Capture the cell that displays the provided text and extract its (x, y) central coordinate. 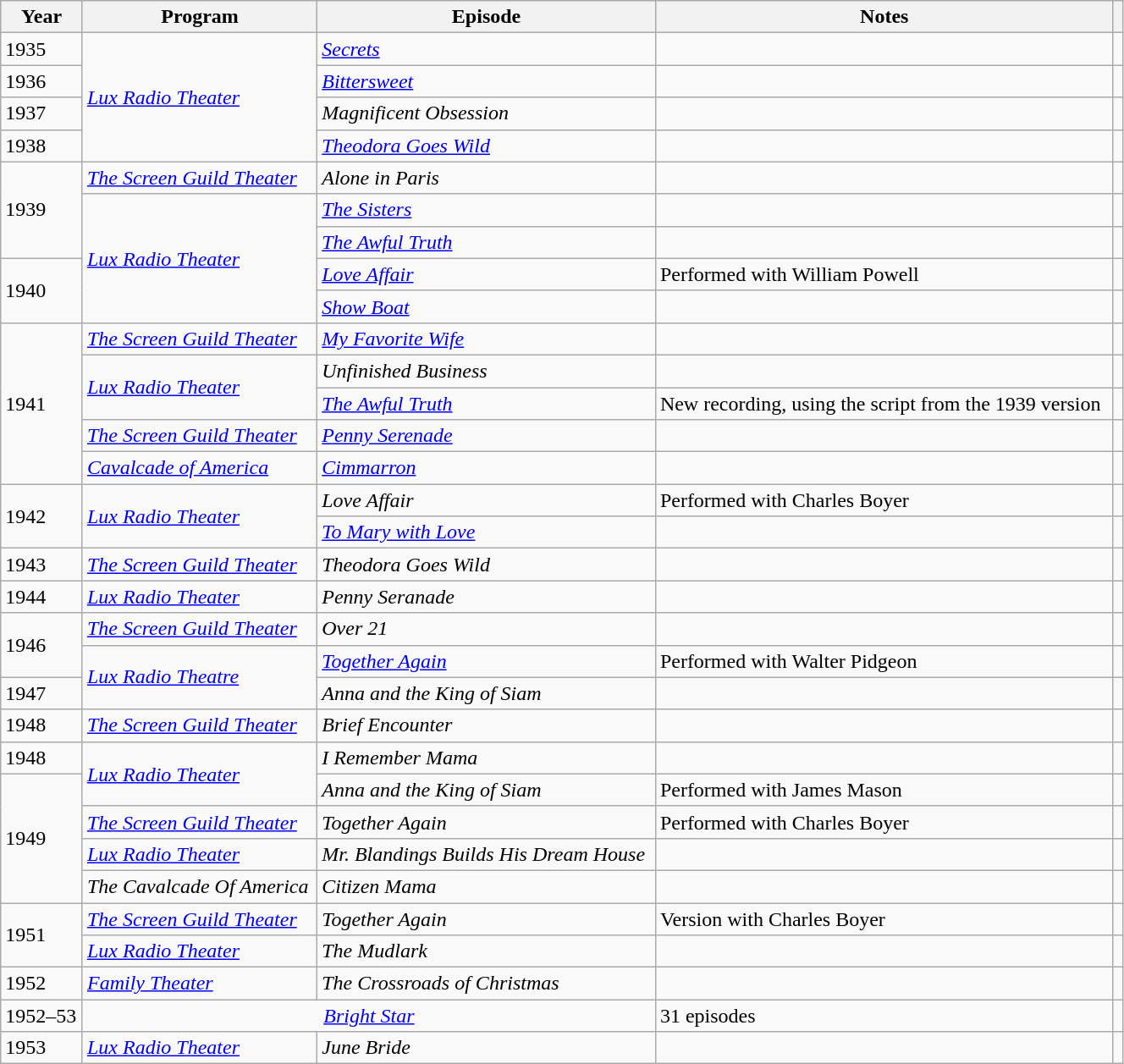
June Bride (487, 1048)
Program (200, 17)
1939 (42, 210)
31 episodes (884, 1016)
Citizen Mama (487, 886)
1952 (42, 984)
1940 (42, 290)
1942 (42, 516)
Year (42, 17)
The Mudlark (487, 951)
To Mary with Love (487, 532)
Brief Encounter (487, 725)
Notes (884, 17)
1947 (42, 693)
Magnificent Obsession (487, 113)
1952–53 (42, 1016)
Bright Star (369, 1016)
Lux Radio Theatre (200, 677)
1937 (42, 113)
The Crossroads of Christmas (487, 984)
The Cavalcade Of America (200, 886)
Version with Charles Boyer (884, 918)
1941 (42, 403)
Secrets (487, 49)
1938 (42, 146)
Episode (487, 17)
Cavalcade of America (200, 468)
1936 (42, 81)
1935 (42, 49)
Family Theater (200, 984)
1951 (42, 934)
Mr. Blandings Builds His Dream House (487, 854)
Penny Seranade (487, 597)
Performed with James Mason (884, 790)
Show Boat (487, 306)
My Favorite Wife (487, 339)
Cimmarron (487, 468)
1944 (42, 597)
The Sisters (487, 210)
Performed with William Powell (884, 274)
1943 (42, 565)
I Remember Mama (487, 758)
Unfinished Business (487, 371)
Penny Serenade (487, 436)
Over 21 (487, 629)
1949 (42, 838)
New recording, using the script from the 1939 version (884, 404)
Bittersweet (487, 81)
1953 (42, 1048)
1946 (42, 645)
Alone in Paris (487, 178)
Performed with Walter Pidgeon (884, 661)
